Determine the (X, Y) coordinate at the center of the cell enclosing the given text.  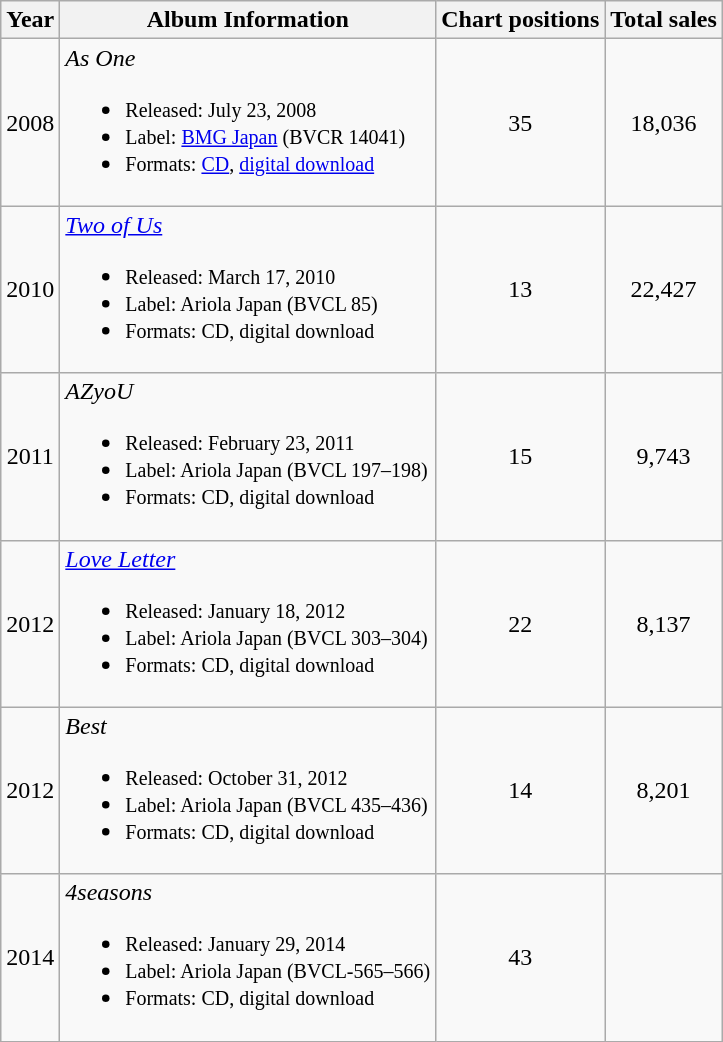
2008 (30, 122)
As OneReleased: July 23, 2008Label: BMG Japan (BVCR 14041)Formats: CD, digital download (248, 122)
9,743 (664, 456)
Total sales (664, 20)
22,427 (664, 290)
BestReleased: October 31, 2012Label: Ariola Japan (BVCL 435–436)Formats: CD, digital download (248, 790)
4seasonsReleased: January 29, 2014Label: Ariola Japan (BVCL-565–566)Formats: CD, digital download (248, 958)
Two of UsReleased: March 17, 2010Label: Ariola Japan (BVCL 85)Formats: CD, digital download (248, 290)
AZyoUReleased: February 23, 2011Label: Ariola Japan (BVCL 197–198)Formats: CD, digital download (248, 456)
Chart positions (520, 20)
2011 (30, 456)
2010 (30, 290)
13 (520, 290)
14 (520, 790)
Album Information (248, 20)
15 (520, 456)
8,137 (664, 624)
22 (520, 624)
2014 (30, 958)
8,201 (664, 790)
35 (520, 122)
18,036 (664, 122)
43 (520, 958)
Love LetterReleased: January 18, 2012Label: Ariola Japan (BVCL 303–304)Formats: CD, digital download (248, 624)
Year (30, 20)
